Identify which cell holds the provided text, then report its (x, y) central coordinate. 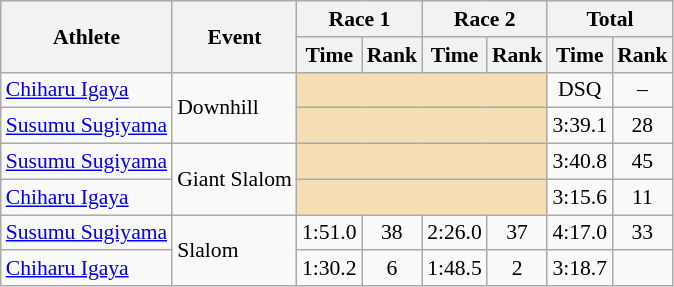
6 (392, 269)
37 (518, 233)
1:51.0 (330, 233)
2:26.0 (454, 233)
– (642, 90)
3:39.1 (580, 126)
3:15.6 (580, 197)
Slalom (234, 250)
1:48.5 (454, 269)
Total (610, 19)
28 (642, 126)
45 (642, 162)
Race 2 (484, 19)
Giant Slalom (234, 180)
33 (642, 233)
Downhill (234, 108)
DSQ (580, 90)
11 (642, 197)
3:40.8 (580, 162)
1:30.2 (330, 269)
3:18.7 (580, 269)
4:17.0 (580, 233)
Event (234, 36)
38 (392, 233)
Athlete (86, 36)
Race 1 (360, 19)
2 (518, 269)
